Detect which cell encompasses the target text, then output its [X, Y] center coordinate. 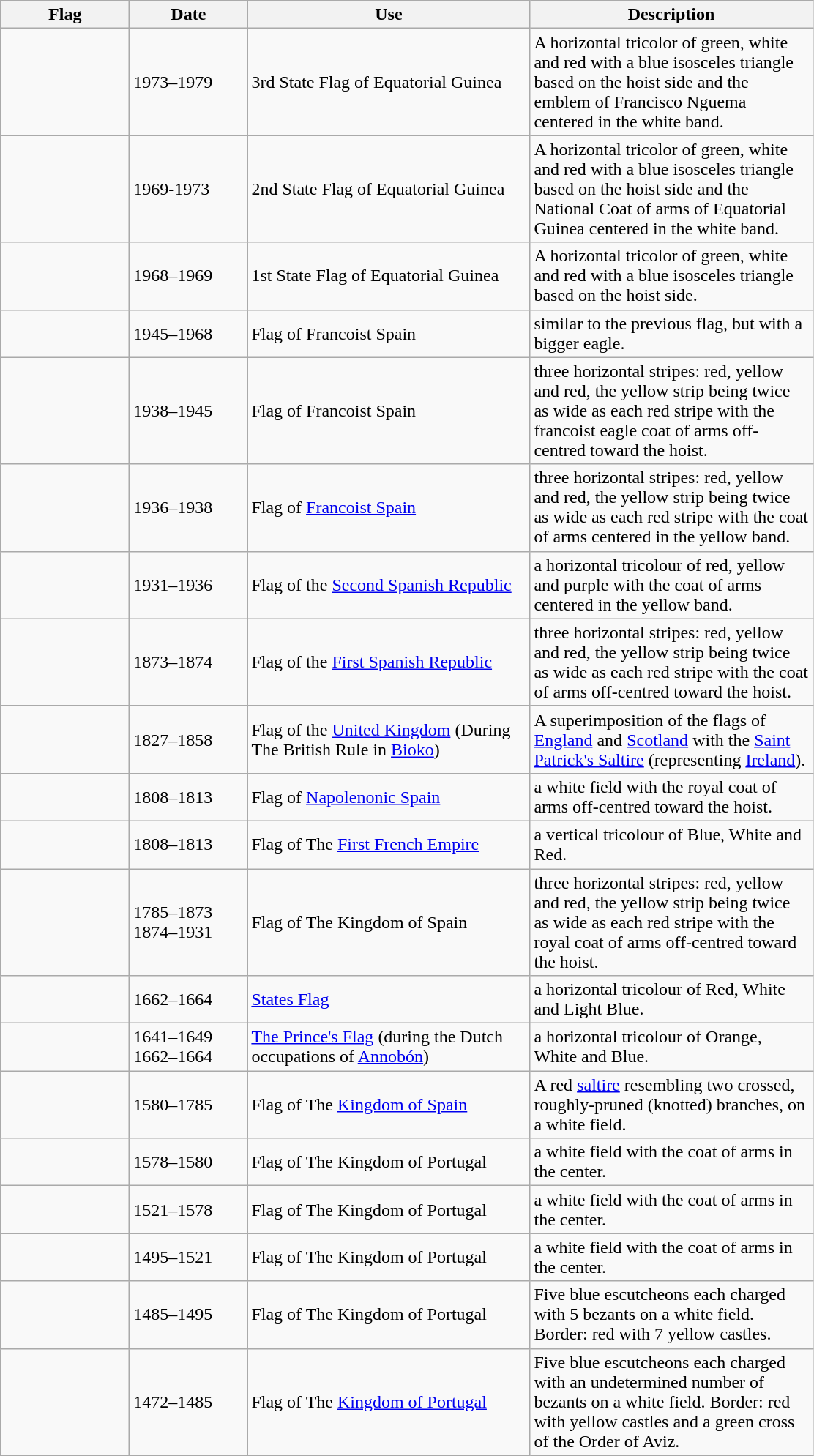
1472–1485 [189, 1402]
1785–18731874–1931 [189, 922]
1973–1979 [189, 82]
1580–1785 [189, 1105]
Flag of the Second Spanish Republic [389, 585]
a white field with the royal coat of arms off-centred toward the hoist. [671, 796]
1485–1495 [189, 1315]
The Prince's Flag (during the Dutch occupations of Annobón) [389, 1047]
Flag of The First French Empire [389, 845]
Flag of the United Kingdom (During The British Rule in Bioko) [389, 739]
a horizontal tricolour of Orange, White and Blue. [671, 1047]
similar to the previous flag, but with a bigger eagle. [671, 334]
1521–1578 [189, 1209]
Flag of Napolenonic Spain [389, 796]
1495–1521 [189, 1258]
1931–1936 [189, 585]
1827–1858 [189, 739]
A superimposition of the flags of England and Scotland with the Saint Patrick's Saltire (representing Ireland). [671, 739]
1936–1938 [189, 508]
1873–1874 [189, 662]
a vertical tricolour of Blue, White and Red. [671, 845]
A red saltire resembling two crossed, roughly-pruned (knotted) branches, on a white field. [671, 1105]
Flag of the First Spanish Republic [389, 662]
States Flag [389, 1000]
1938–1945 [189, 411]
a horizontal tricolour of Red, White and Light Blue. [671, 1000]
1662–1664 [189, 1000]
1641–16491662–1664 [189, 1047]
Description [671, 15]
A horizontal tricolor of green, white and red with a blue isosceles triangle based on the hoist side. [671, 276]
2nd State Flag of Equatorial Guinea [389, 189]
1st State Flag of Equatorial Guinea [389, 276]
1968–1969 [189, 276]
Use [389, 15]
1578–1580 [189, 1162]
3rd State Flag of Equatorial Guinea [389, 82]
Five blue escutcheons each charged with 5 bezants on a white field. Border: red with 7 yellow castles. [671, 1315]
Flag [65, 15]
Date [189, 15]
1945–1968 [189, 334]
1969-1973 [189, 189]
a horizontal tricolour of red, yellow and purple with the coat of arms centered in the yellow band. [671, 585]
